Output the [x, y] coordinate of the center of the cell containing the given text.  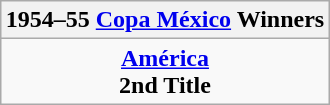
América2nd Title [165, 72]
1954–55 Copa México Winners [165, 20]
